Extract the (X, Y) coordinate from the center of the cell holding the provided text.  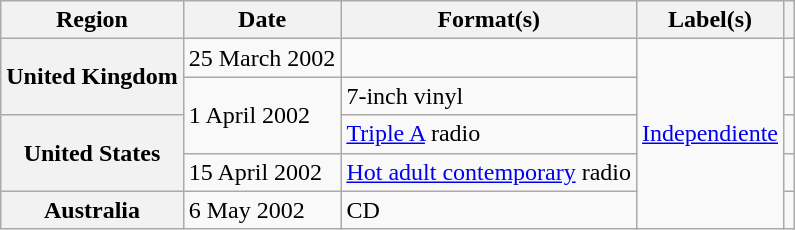
United States (92, 153)
Independiente (710, 134)
7-inch vinyl (489, 96)
Format(s) (489, 20)
United Kingdom (92, 77)
15 April 2002 (262, 172)
Region (92, 20)
6 May 2002 (262, 210)
Triple A radio (489, 134)
Label(s) (710, 20)
1 April 2002 (262, 115)
Australia (92, 210)
Hot adult contemporary radio (489, 172)
Date (262, 20)
25 March 2002 (262, 58)
CD (489, 210)
